Detect which cell encompasses the target text, then output its [x, y] center coordinate. 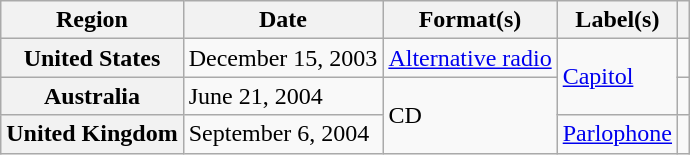
December 15, 2003 [283, 58]
Australia [92, 96]
Parlophone [617, 134]
Date [283, 20]
CD [470, 115]
United States [92, 58]
Format(s) [470, 20]
Capitol [617, 77]
Label(s) [617, 20]
June 21, 2004 [283, 96]
September 6, 2004 [283, 134]
Alternative radio [470, 58]
United Kingdom [92, 134]
Region [92, 20]
